From the cell containing the given text, extract its center point as [X, Y] coordinate. 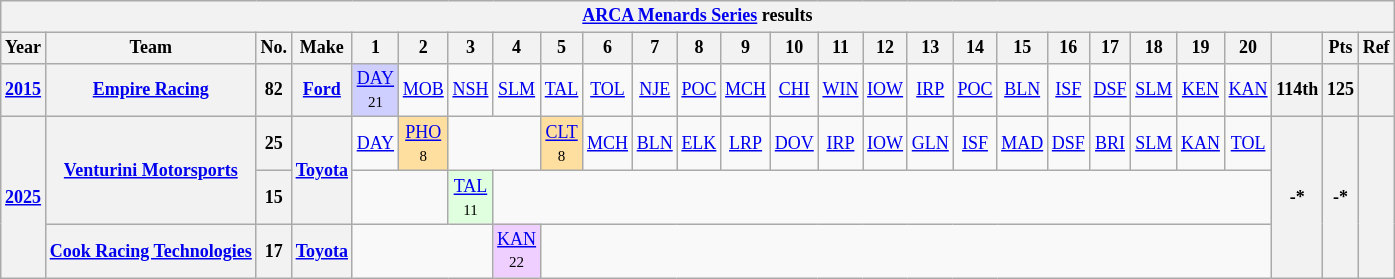
CHI [794, 90]
25 [274, 144]
Cook Racing Technologies [150, 251]
20 [1248, 48]
Venturini Motorsports [150, 170]
14 [975, 48]
Ford [322, 90]
KAN22 [517, 251]
11 [840, 48]
GLN [930, 144]
Pts [1341, 48]
DAY [375, 144]
Year [24, 48]
2015 [24, 90]
2025 [24, 198]
9 [746, 48]
1 [375, 48]
18 [1154, 48]
7 [654, 48]
Empire Racing [150, 90]
5 [561, 48]
82 [274, 90]
LRP [746, 144]
PHO8 [423, 144]
3 [470, 48]
6 [608, 48]
DOV [794, 144]
125 [1341, 90]
114th [1298, 90]
8 [699, 48]
NJE [654, 90]
No. [274, 48]
12 [886, 48]
16 [1068, 48]
ARCA Menards Series results [698, 16]
BRI [1110, 144]
19 [1201, 48]
NSH [470, 90]
DAY21 [375, 90]
13 [930, 48]
Team [150, 48]
KEN [1201, 90]
2 [423, 48]
10 [794, 48]
WIN [840, 90]
Make [322, 48]
MOB [423, 90]
CLT8 [561, 144]
4 [517, 48]
TAL [561, 90]
MAD [1022, 144]
TAL11 [470, 197]
ELK [699, 144]
Ref [1376, 48]
